Pinpoint the cell where the given text exists, returning its (X, Y) midpoint coordinate. 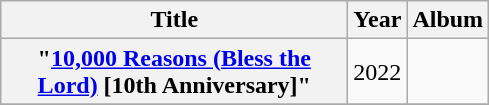
Year (378, 20)
"10,000 Reasons (Bless the Lord) [10th Anniversary]" (174, 72)
2022 (378, 72)
Title (174, 20)
Album (448, 20)
